Pinpoint the cell where the given text exists, returning its [x, y] midpoint coordinate. 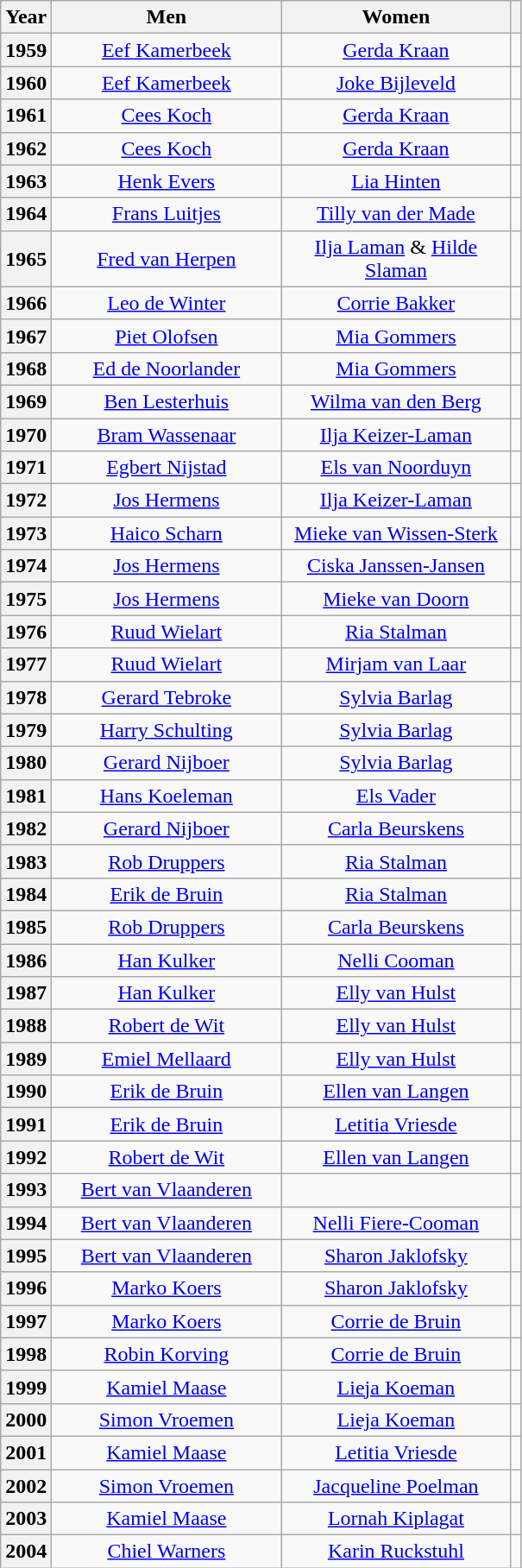
Leo de Winter [167, 303]
1992 [26, 1157]
Nelli Fiere-Cooman [396, 1223]
Emiel Mellaard [167, 1059]
2000 [26, 1420]
1980 [26, 763]
1995 [26, 1256]
2004 [26, 1552]
Bram Wassenaar [167, 434]
1989 [26, 1059]
1963 [26, 181]
Piet Olofsen [167, 336]
Joke Bijleveld [396, 83]
1986 [26, 960]
2003 [26, 1519]
1976 [26, 632]
1966 [26, 303]
Karin Ruckstuhl [396, 1552]
Lia Hinten [396, 181]
Nelli Cooman [396, 960]
2001 [26, 1452]
Chiel Warners [167, 1552]
1974 [26, 566]
1960 [26, 83]
1987 [26, 993]
Mirjam van Laar [396, 664]
1973 [26, 533]
Corrie Bakker [396, 303]
1999 [26, 1387]
Egbert Nijstad [167, 468]
1993 [26, 1190]
Mieke van Doorn [396, 599]
Tilly van der Made [396, 214]
Lornah Kiplagat [396, 1519]
Ed de Noorlander [167, 368]
1975 [26, 599]
1979 [26, 730]
Els Vader [396, 796]
1967 [26, 336]
1959 [26, 50]
1982 [26, 828]
Henk Evers [167, 181]
1998 [26, 1354]
1971 [26, 468]
1965 [26, 259]
Ben Lesterhuis [167, 401]
Wilma van den Berg [396, 401]
Els van Noorduyn [396, 468]
1991 [26, 1124]
Men [167, 17]
1997 [26, 1321]
1977 [26, 664]
1968 [26, 368]
Ciska Janssen-Jansen [396, 566]
1962 [26, 148]
Hans Koeleman [167, 796]
1964 [26, 214]
1994 [26, 1223]
1978 [26, 697]
2002 [26, 1485]
1983 [26, 861]
1981 [26, 796]
1990 [26, 1092]
1961 [26, 116]
1988 [26, 1026]
Ilja Laman & Hilde Slaman [396, 259]
Gerard Tebroke [167, 697]
Jacqueline Poelman [396, 1485]
Mieke van Wissen-Sterk [396, 533]
1984 [26, 894]
1996 [26, 1288]
Frans Luitjes [167, 214]
1970 [26, 434]
Fred van Herpen [167, 259]
Robin Korving [167, 1354]
Women [396, 17]
1985 [26, 927]
Haico Scharn [167, 533]
1969 [26, 401]
Harry Schulting [167, 730]
1972 [26, 501]
Year [26, 17]
